Return (x, y) of the center of cell containing provided text 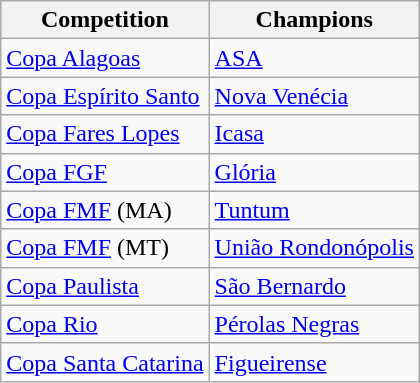
Copa Santa Catarina (105, 362)
Icasa (314, 134)
Champions (314, 20)
Copa FGF (105, 172)
Copa FMF (MA) (105, 210)
União Rondonópolis (314, 248)
Copa FMF (MT) (105, 248)
ASA (314, 58)
Copa Espírito Santo (105, 96)
Figueirense (314, 362)
Copa Fares Lopes (105, 134)
Tuntum (314, 210)
Copa Paulista (105, 286)
Copa Rio (105, 324)
Pérolas Negras (314, 324)
Competition (105, 20)
Nova Venécia (314, 96)
Glória (314, 172)
Copa Alagoas (105, 58)
São Bernardo (314, 286)
